Locate the cell with the specified text and output its [x, y] center coordinate. 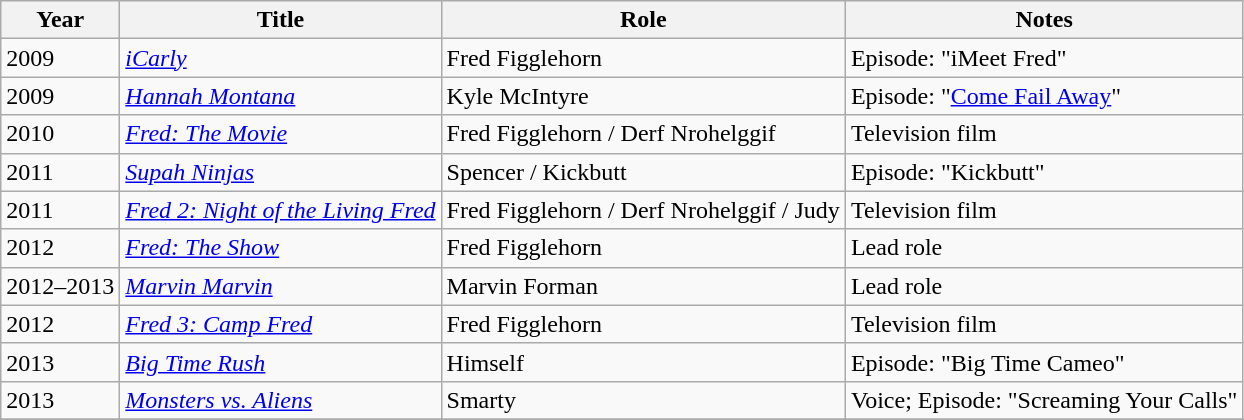
Hannah Montana [280, 96]
Notes [1044, 20]
Fred Figglehorn / Derf Nrohelggif [643, 134]
2010 [60, 134]
Big Time Rush [280, 362]
Role [643, 20]
Episode: "Kickbutt" [1044, 172]
Fred: The Show [280, 248]
Year [60, 20]
Episode: "Come Fail Away" [1044, 96]
Fred 3: Camp Fred [280, 324]
Supah Ninjas [280, 172]
Fred 2: Night of the Living Fred [280, 210]
Fred Figglehorn / Derf Nrohelggif / Judy [643, 210]
Kyle McIntyre [643, 96]
Marvin Forman [643, 286]
Smarty [643, 400]
Himself [643, 362]
2012–2013 [60, 286]
Episode: "iMeet Fred" [1044, 58]
Episode: "Big Time Cameo" [1044, 362]
Marvin Marvin [280, 286]
Fred: The Movie [280, 134]
Monsters vs. Aliens [280, 400]
Spencer / Kickbutt [643, 172]
iCarly [280, 58]
Voice; Episode: "Screaming Your Calls" [1044, 400]
Title [280, 20]
